Find where the given text appears and provide that cell's center as (x, y) coordinate. 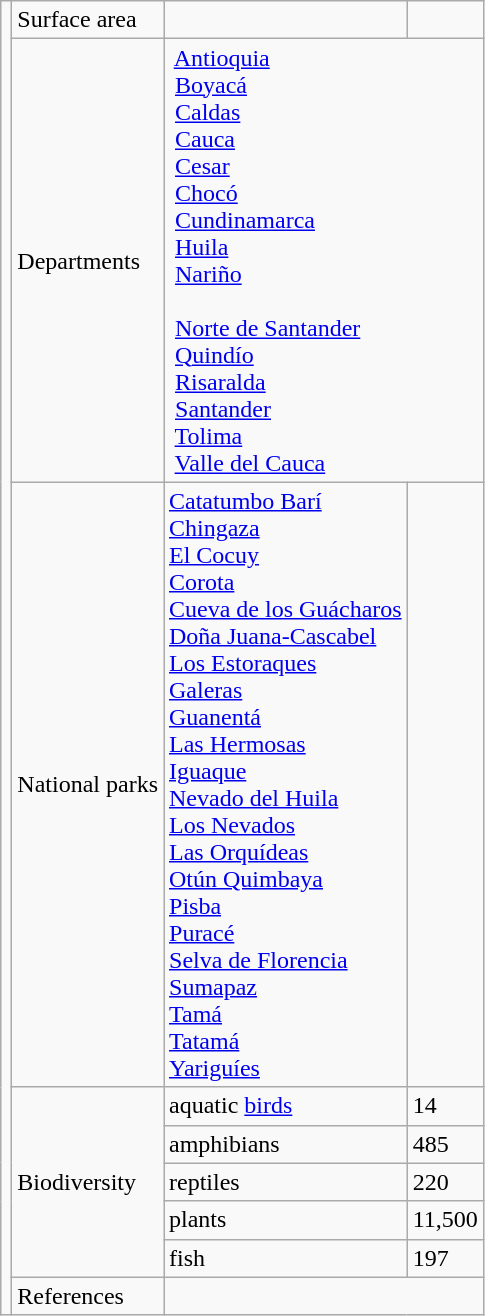
amphibians (286, 1144)
11,500 (445, 1220)
197 (445, 1258)
220 (445, 1182)
plants (286, 1220)
Surface area (88, 20)
14 (445, 1106)
Departments (88, 260)
485 (445, 1144)
References (88, 1296)
aquatic birds (286, 1106)
National parks (88, 784)
fish (286, 1258)
reptiles (286, 1182)
Biodiversity (88, 1182)
Antioquia Boyacá Caldas Cauca Cesar Chocó Cundinamarca Huila Nariño Norte de Santander Quindío Risaralda Santander Tolima Valle del Cauca (324, 260)
